Identify which cell holds the provided text, then report its (x, y) central coordinate. 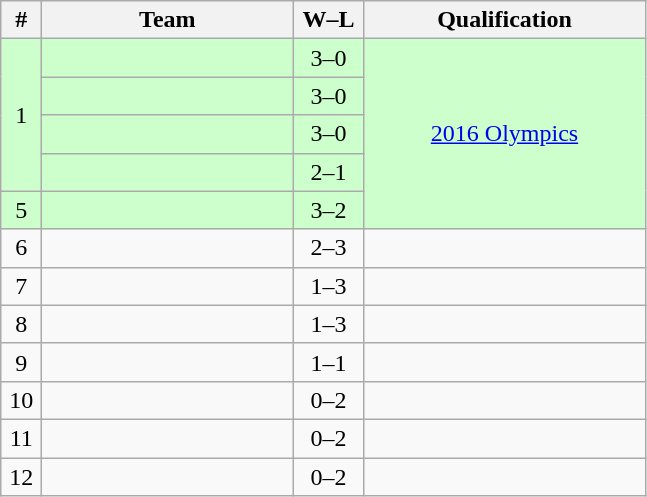
Qualification (504, 20)
2016 Olympics (504, 134)
2–3 (328, 248)
1–1 (328, 362)
Team (168, 20)
7 (22, 286)
2–1 (328, 172)
11 (22, 438)
W–L (328, 20)
1 (22, 115)
3–2 (328, 210)
10 (22, 400)
12 (22, 477)
6 (22, 248)
8 (22, 324)
# (22, 20)
9 (22, 362)
5 (22, 210)
